Return [X, Y] of the center of cell containing provided text 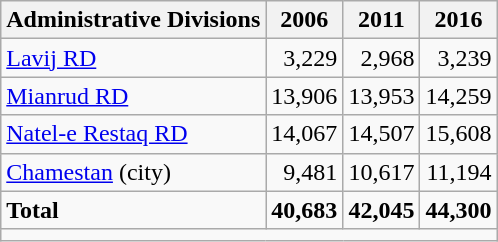
14,067 [304, 134]
14,507 [382, 134]
Total [134, 210]
13,906 [304, 96]
9,481 [304, 172]
2,968 [382, 58]
3,239 [458, 58]
11,194 [458, 172]
Chamestan (city) [134, 172]
3,229 [304, 58]
2016 [458, 20]
Natel-e Restaq RD [134, 134]
44,300 [458, 210]
13,953 [382, 96]
14,259 [458, 96]
Mianrud RD [134, 96]
42,045 [382, 210]
Lavij RD [134, 58]
10,617 [382, 172]
Administrative Divisions [134, 20]
2011 [382, 20]
2006 [304, 20]
15,608 [458, 134]
40,683 [304, 210]
